Scan for the cell matching the given text and deliver its (X, Y) coordinate at center. 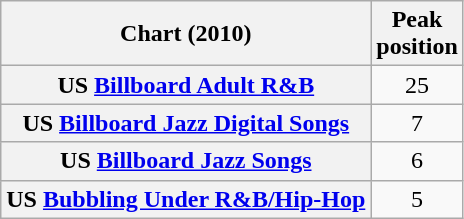
7 (417, 123)
US Bubbling Under R&B/Hip-Hop (186, 199)
Peakposition (417, 34)
US Billboard Jazz Songs (186, 161)
US Billboard Adult R&B (186, 85)
6 (417, 161)
5 (417, 199)
US Billboard Jazz Digital Songs (186, 123)
25 (417, 85)
Chart (2010) (186, 34)
